Search for the cell housing the specified text and yield its [X, Y] center coordinate. 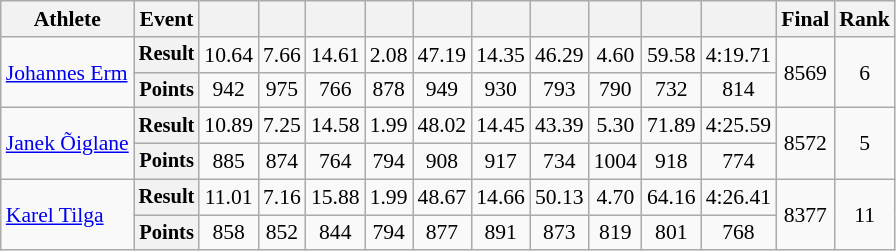
47.19 [442, 55]
874 [282, 162]
Event [167, 19]
4:26.41 [738, 197]
Karel Tilga [68, 214]
819 [616, 233]
4:19.71 [738, 55]
918 [672, 162]
8377 [805, 214]
71.89 [672, 126]
917 [500, 162]
949 [442, 90]
15.88 [336, 197]
43.39 [560, 126]
768 [738, 233]
14.58 [336, 126]
844 [336, 233]
891 [500, 233]
11 [864, 214]
10.64 [228, 55]
2.08 [389, 55]
873 [560, 233]
10.89 [228, 126]
14.35 [500, 55]
793 [560, 90]
8572 [805, 144]
8569 [805, 72]
764 [336, 162]
7.66 [282, 55]
59.58 [672, 55]
6 [864, 72]
14.45 [500, 126]
7.25 [282, 126]
7.16 [282, 197]
4.70 [616, 197]
766 [336, 90]
5 [864, 144]
732 [672, 90]
11.01 [228, 197]
64.16 [672, 197]
975 [282, 90]
885 [228, 162]
14.61 [336, 55]
930 [500, 90]
50.13 [560, 197]
908 [442, 162]
801 [672, 233]
Athlete [68, 19]
774 [738, 162]
877 [442, 233]
Rank [864, 19]
852 [282, 233]
48.67 [442, 197]
14.66 [500, 197]
Janek Õiglane [68, 144]
878 [389, 90]
814 [738, 90]
734 [560, 162]
858 [228, 233]
46.29 [560, 55]
4.60 [616, 55]
Johannes Erm [68, 72]
5.30 [616, 126]
942 [228, 90]
790 [616, 90]
48.02 [442, 126]
1004 [616, 162]
4:25.59 [738, 126]
Final [805, 19]
